Output the (x, y) coordinate of the center of the cell containing the given text.  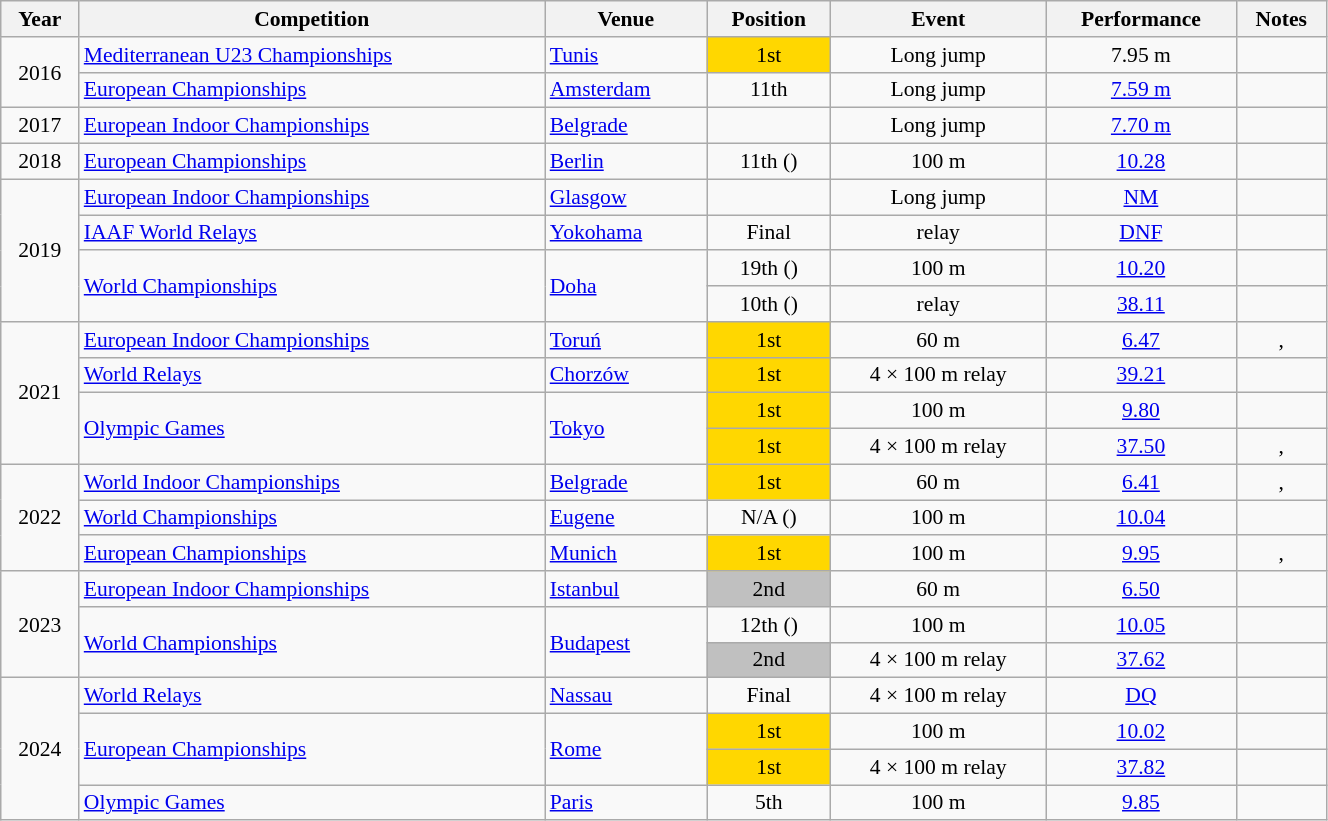
10.20 (1141, 269)
9.85 (1141, 803)
Berlin (626, 162)
Tokyo (626, 428)
Glasgow (626, 197)
Amsterdam (626, 90)
10.04 (1141, 518)
6.50 (1141, 589)
World Indoor Championships (312, 482)
2022 (40, 518)
9.95 (1141, 554)
DNF (1141, 233)
Nassau (626, 696)
Toruń (626, 340)
Doha (626, 286)
2016 (40, 72)
2018 (40, 162)
37.62 (1141, 660)
Mediterranean U23 Championships (312, 55)
IAAF World Relays (312, 233)
Venue (626, 19)
2017 (40, 126)
Yokohama (626, 233)
Paris (626, 803)
Istanbul (626, 589)
38.11 (1141, 304)
10.05 (1141, 625)
37.50 (1141, 447)
Chorzów (626, 375)
7.70 m (1141, 126)
Competition (312, 19)
5th (769, 803)
N/A () (769, 518)
Event (938, 19)
Eugene (626, 518)
7.95 m (1141, 55)
10.02 (1141, 732)
37.82 (1141, 767)
DQ (1141, 696)
2021 (40, 393)
Tunis (626, 55)
10th () (769, 304)
Munich (626, 554)
Notes (1281, 19)
2019 (40, 250)
11th (769, 90)
19th () (769, 269)
12th () (769, 625)
7.59 m (1141, 90)
11th () (769, 162)
6.41 (1141, 482)
NM (1141, 197)
2023 (40, 624)
39.21 (1141, 375)
Rome (626, 750)
2024 (40, 749)
Year (40, 19)
Performance (1141, 19)
Budapest (626, 642)
9.80 (1141, 411)
10.28 (1141, 162)
Position (769, 19)
6.47 (1141, 340)
